Determine the (x, y) coordinate at the center of the cell enclosing the given text.  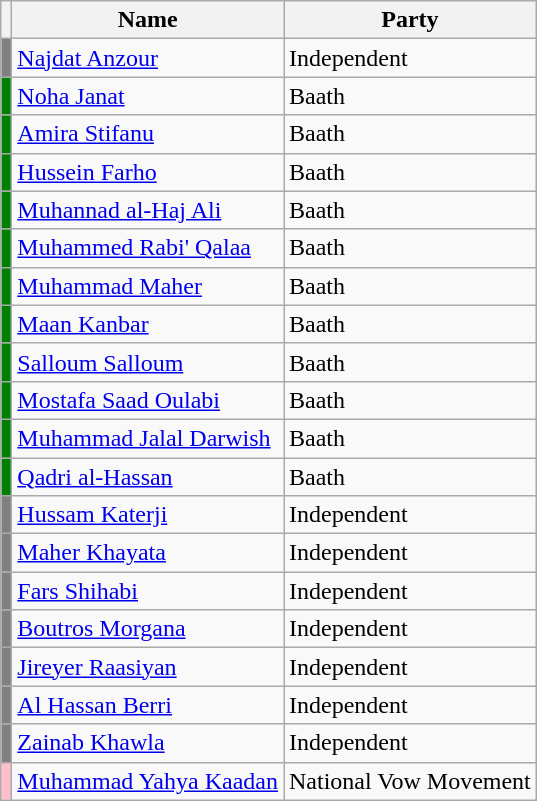
Muhammad Jalal Darwish (148, 438)
Fars Shihabi (148, 591)
Boutros Morgana (148, 629)
Al Hassan Berri (148, 705)
Hussam Katerji (148, 515)
Muhammad Maher (148, 286)
Maan Kanbar (148, 324)
Name (148, 20)
Salloum Salloum (148, 362)
Qadri al-Hassan (148, 477)
Jireyer Raasiyan (148, 667)
Mostafa Saad Oulabi (148, 400)
National Vow Movement (410, 781)
Amira Stifanu (148, 134)
Najdat Anzour (148, 58)
Zainab Khawla (148, 743)
Maher Khayata (148, 553)
Hussein Farho (148, 172)
Muhannad al-Haj Ali (148, 210)
Noha Janat (148, 96)
Muhammed Rabi' Qalaa (148, 248)
Party (410, 20)
Muhammad Yahya Kaadan (148, 781)
